Search for the cell housing the specified text and yield its [X, Y] center coordinate. 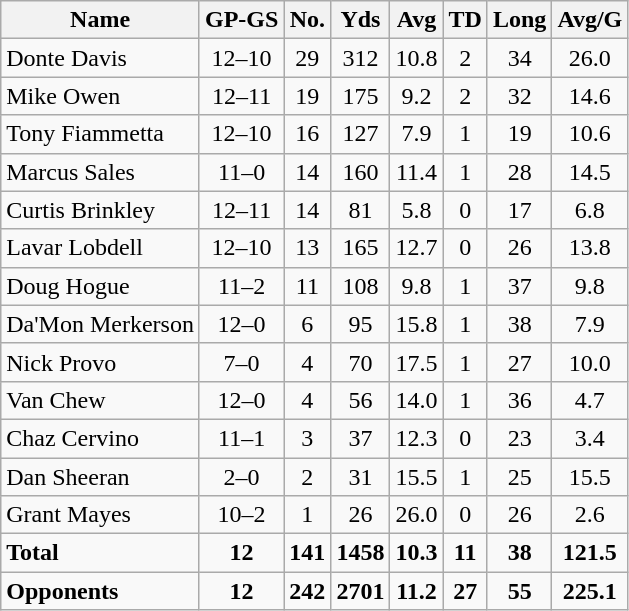
3.4 [590, 438]
13 [308, 248]
11–1 [241, 438]
Chaz Cervino [100, 438]
Avg [416, 20]
Yds [360, 20]
31 [360, 477]
Curtis Brinkley [100, 210]
12.7 [416, 248]
10.0 [590, 362]
Long [519, 20]
14.0 [416, 400]
Name [100, 20]
Da'Mon Merkerson [100, 324]
5.8 [416, 210]
Donte Davis [100, 58]
312 [360, 58]
15.8 [416, 324]
13.8 [590, 248]
4.7 [590, 400]
17.5 [416, 362]
242 [308, 591]
81 [360, 210]
GP-GS [241, 20]
32 [519, 96]
Grant Mayes [100, 515]
6 [308, 324]
Dan Sheeran [100, 477]
14.6 [590, 96]
Doug Hogue [100, 286]
225.1 [590, 591]
14.5 [590, 172]
2701 [360, 591]
Marcus Sales [100, 172]
56 [360, 400]
Avg/G [590, 20]
11.4 [416, 172]
Opponents [100, 591]
108 [360, 286]
95 [360, 324]
17 [519, 210]
160 [360, 172]
Van Chew [100, 400]
165 [360, 248]
25 [519, 477]
3 [308, 438]
Nick Provo [100, 362]
Tony Fiammetta [100, 134]
175 [360, 96]
10.6 [590, 134]
9.2 [416, 96]
No. [308, 20]
11–0 [241, 172]
7–0 [241, 362]
6.8 [590, 210]
36 [519, 400]
29 [308, 58]
Mike Owen [100, 96]
Total [100, 553]
11.2 [416, 591]
10.3 [416, 553]
11–2 [241, 286]
Lavar Lobdell [100, 248]
28 [519, 172]
2–0 [241, 477]
141 [308, 553]
70 [360, 362]
10.8 [416, 58]
12.3 [416, 438]
121.5 [590, 553]
2.6 [590, 515]
1458 [360, 553]
16 [308, 134]
23 [519, 438]
TD [465, 20]
55 [519, 591]
127 [360, 134]
34 [519, 58]
10–2 [241, 515]
